Output the (X, Y) coordinate of the center of the cell containing the given text.  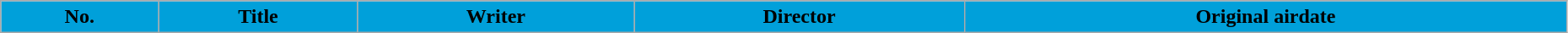
No. (79, 17)
Writer (496, 17)
Title (258, 17)
Director (800, 17)
Original airdate (1266, 17)
